Output the [X, Y] coordinate of the center of the cell containing the given text.  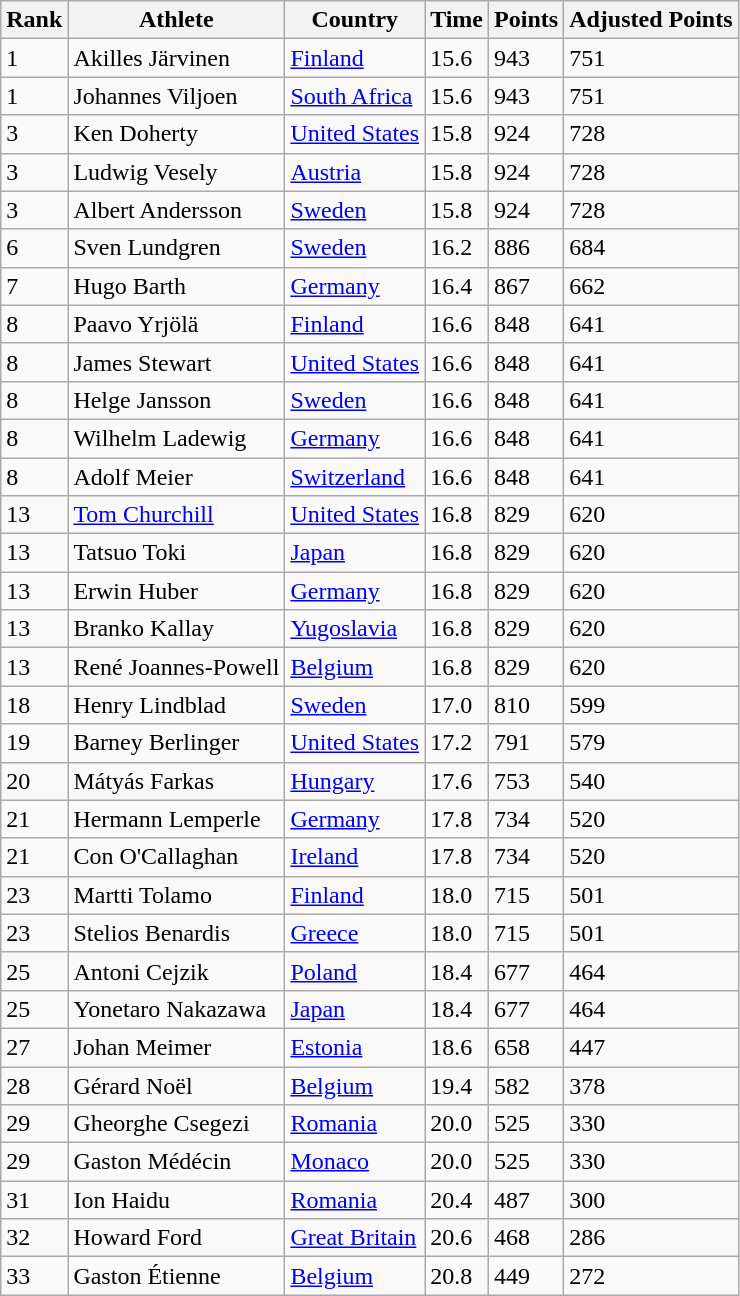
Switzerland [355, 477]
Henry Lindblad [176, 705]
Points [526, 20]
Greece [355, 933]
Ken Doherty [176, 134]
Tom Churchill [176, 515]
Barney Berlinger [176, 743]
791 [526, 743]
Gaston Étienne [176, 1276]
Gaston Médécin [176, 1162]
Stelios Benardis [176, 933]
Hugo Barth [176, 286]
662 [651, 286]
300 [651, 1200]
810 [526, 705]
South Africa [355, 96]
28 [34, 1085]
272 [651, 1276]
Tatsuo Toki [176, 553]
Gérard Noël [176, 1085]
18 [34, 705]
16.4 [457, 286]
Country [355, 20]
Branko Kallay [176, 629]
6 [34, 248]
684 [651, 248]
Erwin Huber [176, 591]
Monaco [355, 1162]
753 [526, 781]
Time [457, 20]
286 [651, 1238]
32 [34, 1238]
Estonia [355, 1047]
Ion Haidu [176, 1200]
Akilles Järvinen [176, 58]
599 [651, 705]
Wilhelm Ladewig [176, 438]
Con O'Callaghan [176, 857]
27 [34, 1047]
Ireland [355, 857]
20.6 [457, 1238]
19.4 [457, 1085]
James Stewart [176, 362]
449 [526, 1276]
Adjusted Points [651, 20]
Paavo Yrjölä [176, 324]
Austria [355, 172]
867 [526, 286]
Albert Andersson [176, 210]
7 [34, 286]
579 [651, 743]
378 [651, 1085]
Great Britain [355, 1238]
Ludwig Vesely [176, 172]
Yugoslavia [355, 629]
Rank [34, 20]
19 [34, 743]
31 [34, 1200]
17.6 [457, 781]
Sven Lundgren [176, 248]
Howard Ford [176, 1238]
René Joannes-Powell [176, 667]
20.4 [457, 1200]
487 [526, 1200]
33 [34, 1276]
Martti Tolamo [176, 895]
658 [526, 1047]
Poland [355, 971]
Adolf Meier [176, 477]
582 [526, 1085]
18.6 [457, 1047]
Yonetaro Nakazawa [176, 1009]
Hungary [355, 781]
Helge Jansson [176, 400]
20.8 [457, 1276]
20 [34, 781]
Hermann Lemperle [176, 819]
Antoni Cejzik [176, 971]
Athlete [176, 20]
Johan Meimer [176, 1047]
447 [651, 1047]
17.0 [457, 705]
540 [651, 781]
17.2 [457, 743]
Gheorghe Csegezi [176, 1124]
16.2 [457, 248]
Johannes Viljoen [176, 96]
Mátyás Farkas [176, 781]
886 [526, 248]
468 [526, 1238]
